Determine the (x, y) coordinate at the center of the cell enclosing the given text.  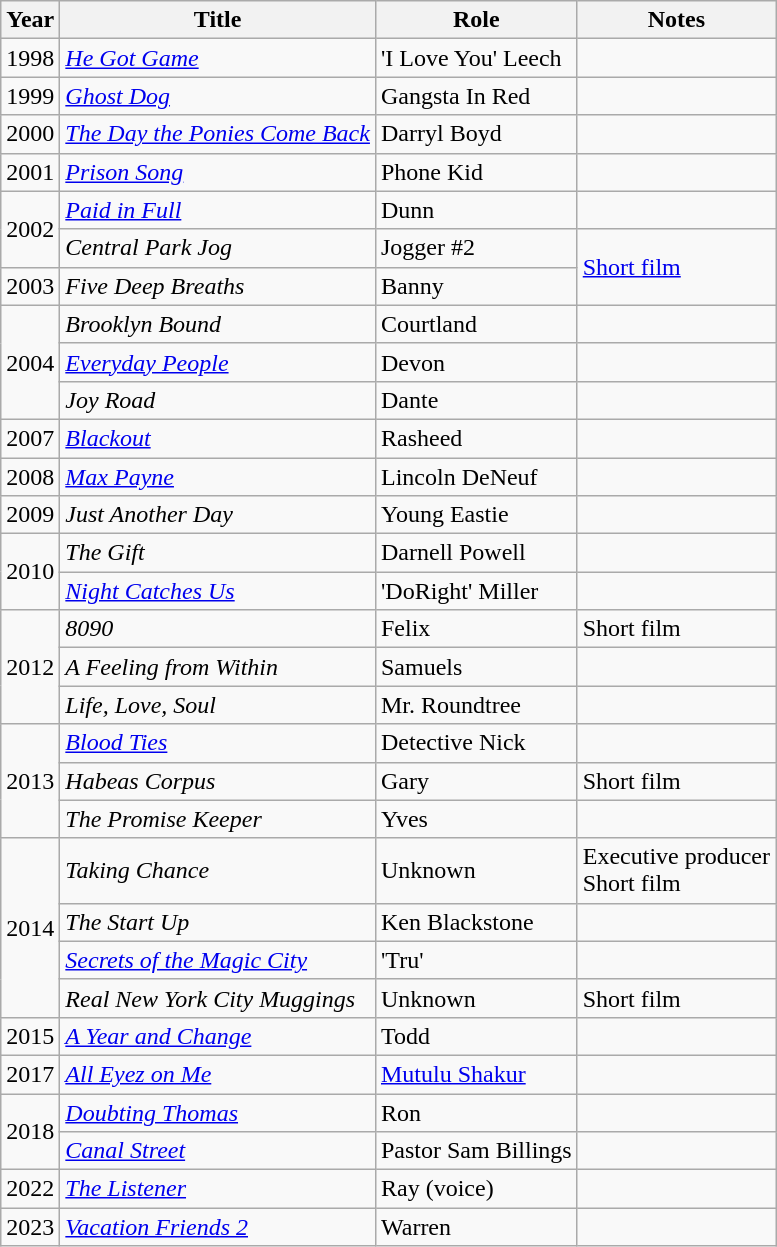
Habeas Corpus (218, 781)
Vacation Friends 2 (218, 1227)
Dante (476, 400)
2003 (30, 286)
Darnell Powell (476, 553)
Todd (476, 1036)
1998 (30, 58)
The Listener (218, 1189)
Role (476, 20)
'DoRight' Miller (476, 591)
Everyday People (218, 362)
A Year and Change (218, 1036)
2010 (30, 572)
Just Another Day (218, 515)
2022 (30, 1189)
Ken Blackstone (476, 922)
2002 (30, 229)
Blood Ties (218, 743)
Taking Chance (218, 870)
Rasheed (476, 438)
Year (30, 20)
Canal Street (218, 1151)
Doubting Thomas (218, 1113)
He Got Game (218, 58)
'I Love You' Leech (476, 58)
2004 (30, 362)
2015 (30, 1036)
Executive producerShort film (676, 870)
The Start Up (218, 922)
Darryl Boyd (476, 134)
Real New York City Muggings (218, 998)
The Day the Ponies Come Back (218, 134)
2018 (30, 1132)
The Promise Keeper (218, 819)
Max Payne (218, 477)
Blackout (218, 438)
Life, Love, Soul (218, 705)
2013 (30, 781)
Title (218, 20)
Warren (476, 1227)
Prison Song (218, 172)
Five Deep Breaths (218, 286)
Young Eastie (476, 515)
2012 (30, 667)
Gary (476, 781)
Felix (476, 629)
'Tru' (476, 960)
Samuels (476, 667)
Paid in Full (218, 210)
Secrets of the Magic City (218, 960)
2009 (30, 515)
Ron (476, 1113)
8090 (218, 629)
2014 (30, 928)
Dunn (476, 210)
1999 (30, 96)
Brooklyn Bound (218, 324)
Night Catches Us (218, 591)
2017 (30, 1074)
Devon (476, 362)
Central Park Jog (218, 248)
Ghost Dog (218, 96)
Lincoln DeNeuf (476, 477)
Courtland (476, 324)
2007 (30, 438)
2008 (30, 477)
Mr. Roundtree (476, 705)
Phone Kid (476, 172)
Gangsta In Red (476, 96)
Notes (676, 20)
2000 (30, 134)
2001 (30, 172)
Banny (476, 286)
2023 (30, 1227)
All Eyez on Me (218, 1074)
Pastor Sam Billings (476, 1151)
Jogger #2 (476, 248)
Yves (476, 819)
Joy Road (218, 400)
The Gift (218, 553)
Detective Nick (476, 743)
Mutulu Shakur (476, 1074)
A Feeling from Within (218, 667)
Ray (voice) (476, 1189)
